Detect which cell encompasses the target text, then output its [X, Y] center coordinate. 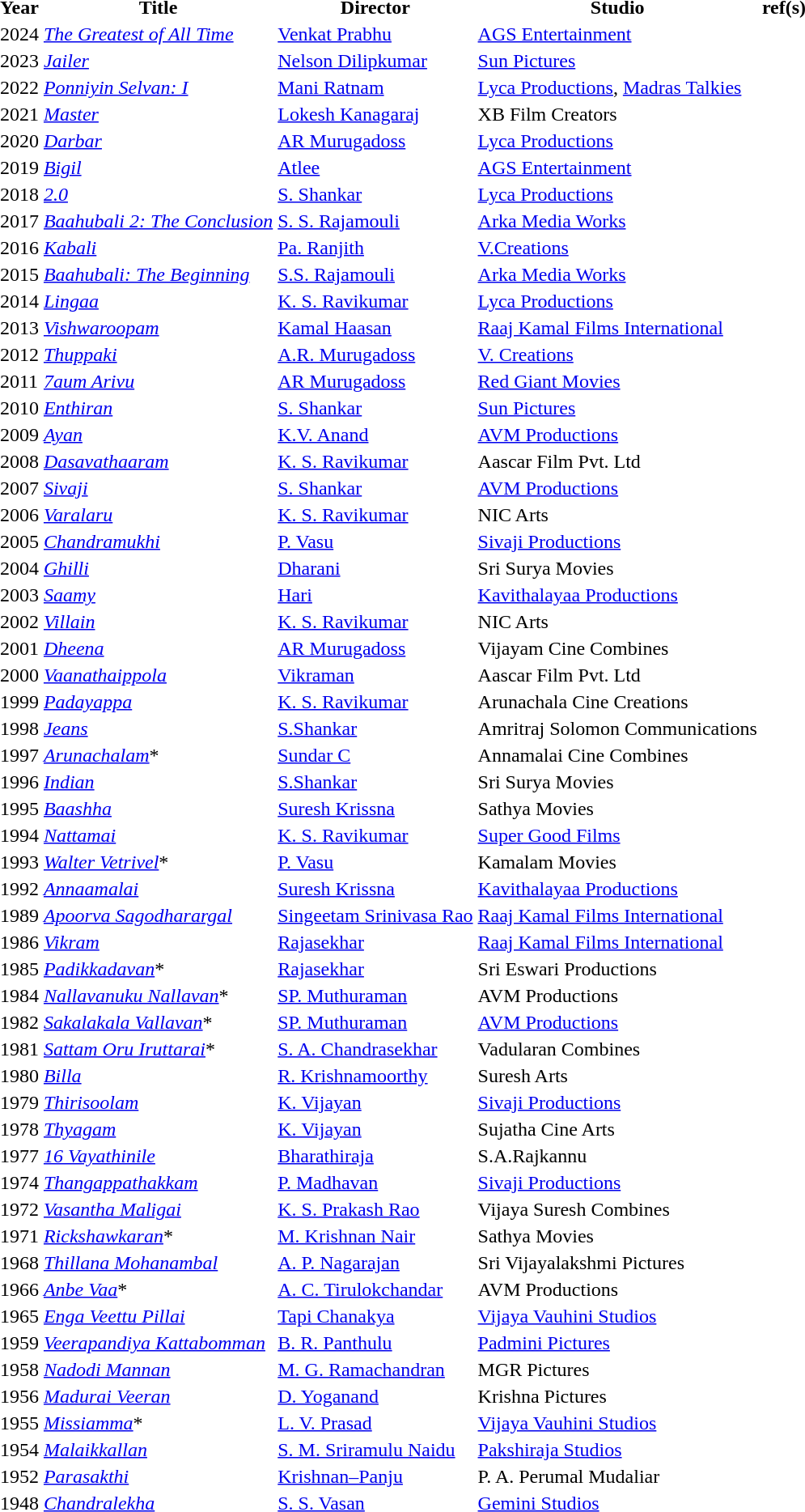
Baashha [158, 809]
Dharani [375, 568]
Ghilli [158, 568]
Padmini Pictures [617, 1343]
P. A. Perumal Mudaliar [617, 1476]
A. C. Tirulokchandar [375, 1289]
Nallavanuku Nallavan* [158, 996]
Vijaya Suresh Combines [617, 1209]
Rickshawkaran* [158, 1236]
Thuppaki [158, 355]
Bigil [158, 168]
K. S. Prakash Rao [375, 1209]
Super Good Films [617, 835]
Villain [158, 622]
Anbe Vaa* [158, 1289]
Veerapandiya Kattabomman [158, 1343]
Lingaa [158, 301]
Thangappathakkam [158, 1183]
7aum Arivu [158, 381]
Thirisoolam [158, 1102]
Dheena [158, 648]
Thyagam [158, 1129]
Dasavathaaram [158, 461]
Hari [375, 595]
Sujatha Cine Arts [617, 1129]
XB Film Creators [617, 114]
Arunachalam* [158, 755]
Sri Eswari Productions [617, 969]
Annaamalai [158, 889]
A.R. Murugadoss [375, 355]
Pakshiraja Studios [617, 1450]
Enga Veettu Pillai [158, 1316]
Vijayam Cine Combines [617, 648]
V.Creations [617, 248]
Ayan [158, 435]
16 Vayathinile [158, 1156]
B. R. Panthulu [375, 1343]
A. P. Nagarajan [375, 1263]
Madurai Veeran [158, 1396]
Sakalakala Vallavan* [158, 1022]
S. S. Rajamouli [375, 221]
Sri Vijayalakshmi Pictures [617, 1263]
Indian [158, 782]
Parasakthi [158, 1476]
Nelson Dilipkumar [375, 61]
Chandramukhi [158, 542]
Lokesh Kanagaraj [375, 114]
Jeans [158, 728]
M. Krishnan Nair [375, 1236]
Bharathiraja [375, 1156]
Sivaji [158, 488]
S.S. Rajamouli [375, 274]
Missiamma* [158, 1423]
2.0 [158, 194]
Baahubali: The Beginning [158, 274]
Tapi Chanakya [375, 1316]
Lyca Productions, Madras Talkies [617, 87]
MGR Pictures [617, 1370]
Pa. Ranjith [375, 248]
M. G. Ramachandran [375, 1370]
Master [158, 114]
Nadodi Mannan [158, 1370]
Vasantha Maligai [158, 1209]
Enthiran [158, 408]
Annamalai Cine Combines [617, 755]
Amritraj Solomon Communications [617, 728]
Padayappa [158, 702]
Venkat Prabhu [375, 34]
Saamy [158, 595]
Ponniyin Selvan: I [158, 87]
Kabali [158, 248]
S. A. Chandrasekhar [375, 1049]
Vaanathaippola [158, 675]
Sundar C [375, 755]
Walter Vetrivel* [158, 862]
Kamal Haasan [375, 328]
The Greatest of All Time [158, 34]
Varalaru [158, 515]
Mani Ratnam [375, 87]
Suresh Arts [617, 1076]
K.V. Anand [375, 435]
Apoorva Sagodharargal [158, 915]
Thillana Mohanambal [158, 1263]
Vishwaroopam [158, 328]
Malaikkallan [158, 1450]
Baahubali 2: The Conclusion [158, 221]
Vikram [158, 942]
Vikraman [375, 675]
D. Yoganand [375, 1396]
Nattamai [158, 835]
Jailer [158, 61]
Sattam Oru Iruttarai* [158, 1049]
S. M. Sriramulu Naidu [375, 1450]
V. Creations [617, 355]
P. Madhavan [375, 1183]
Atlee [375, 168]
Krishna Pictures [617, 1396]
Red Giant Movies [617, 381]
Darbar [158, 141]
Billa [158, 1076]
Kamalam Movies [617, 862]
S.A.Rajkannu [617, 1156]
Vadularan Combines [617, 1049]
Padikkadavan* [158, 969]
R. Krishnamoorthy [375, 1076]
Krishnan–Panju [375, 1476]
L. V. Prasad [375, 1423]
Arunachala Cine Creations [617, 702]
Singeetam Srinivasa Rao [375, 915]
